Locate the cell with the specified text and output its (X, Y) center coordinate. 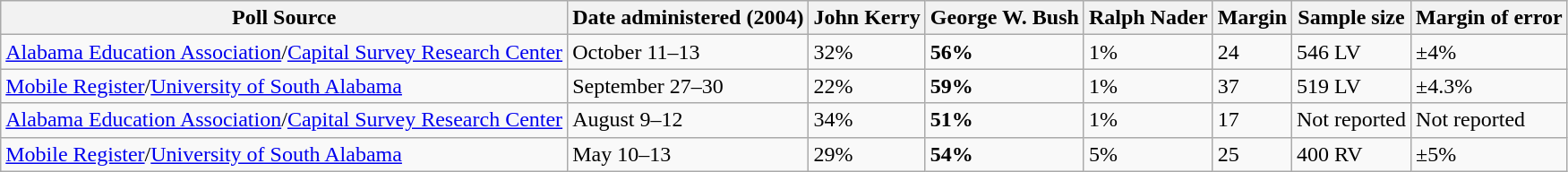
±4% (1490, 52)
59% (1005, 86)
Margin (1252, 18)
25 (1252, 154)
George W. Bush (1005, 18)
±5% (1490, 154)
32% (867, 52)
August 9–12 (688, 120)
29% (867, 154)
5% (1148, 154)
May 10–13 (688, 154)
Sample size (1352, 18)
34% (867, 120)
October 11–13 (688, 52)
±4.3% (1490, 86)
John Kerry (867, 18)
54% (1005, 154)
37 (1252, 86)
51% (1005, 120)
519 LV (1352, 86)
56% (1005, 52)
24 (1252, 52)
Margin of error (1490, 18)
22% (867, 86)
Ralph Nader (1148, 18)
September 27–30 (688, 86)
Date administered (2004) (688, 18)
Poll Source (285, 18)
17 (1252, 120)
400 RV (1352, 154)
546 LV (1352, 52)
